Locate the cell with the specified text and output its (x, y) center coordinate. 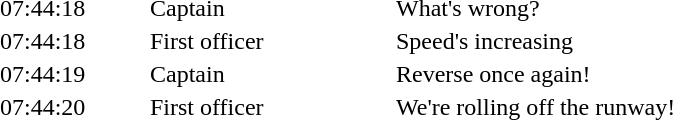
First officer (270, 41)
Captain (270, 74)
